From the cell containing the given text, extract its center point as (x, y) coordinate. 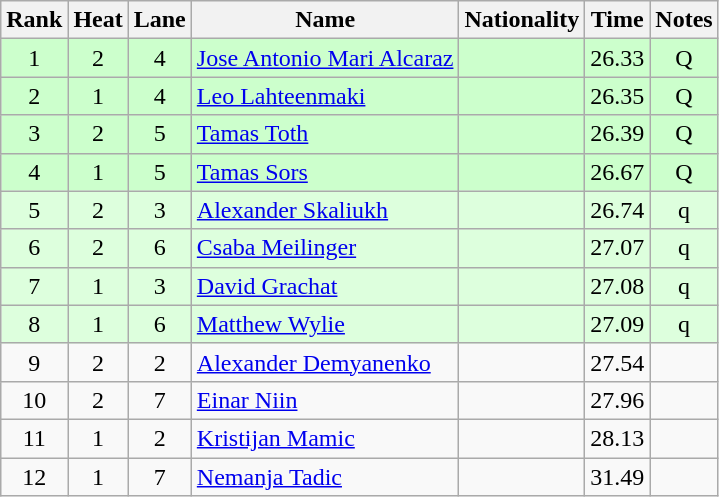
31.49 (618, 477)
Name (325, 20)
9 (34, 362)
Einar Niin (325, 400)
27.54 (618, 362)
Leo Lahteenmaki (325, 96)
Time (618, 20)
26.39 (618, 134)
28.13 (618, 438)
Alexander Demyanenko (325, 362)
Tamas Toth (325, 134)
26.33 (618, 58)
Heat (98, 20)
Rank (34, 20)
David Grachat (325, 286)
27.07 (618, 248)
Alexander Skaliukh (325, 210)
Notes (684, 20)
26.74 (618, 210)
Lane (160, 20)
Matthew Wylie (325, 324)
10 (34, 400)
27.96 (618, 400)
27.09 (618, 324)
Jose Antonio Mari Alcaraz (325, 58)
26.35 (618, 96)
Tamas Sors (325, 172)
8 (34, 324)
Nemanja Tadic (325, 477)
Kristijan Mamic (325, 438)
Nationality (522, 20)
27.08 (618, 286)
Csaba Meilinger (325, 248)
26.67 (618, 172)
12 (34, 477)
11 (34, 438)
